Provide the [x, y] coordinate of the cell's center where the given text is located.  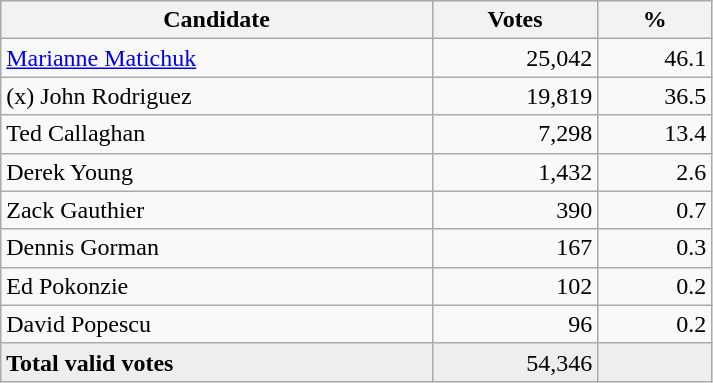
Total valid votes [217, 362]
7,298 [514, 134]
96 [514, 324]
Ted Callaghan [217, 134]
390 [514, 210]
19,819 [514, 96]
Zack Gauthier [217, 210]
0.7 [655, 210]
Marianne Matichuk [217, 58]
25,042 [514, 58]
Candidate [217, 20]
2.6 [655, 172]
Derek Young [217, 172]
102 [514, 286]
167 [514, 248]
0.3 [655, 248]
46.1 [655, 58]
54,346 [514, 362]
Ed Pokonzie [217, 286]
Dennis Gorman [217, 248]
David Popescu [217, 324]
(x) John Rodriguez [217, 96]
13.4 [655, 134]
Votes [514, 20]
1,432 [514, 172]
36.5 [655, 96]
% [655, 20]
